Extract the (x, y) coordinate from the center of the cell holding the provided text.  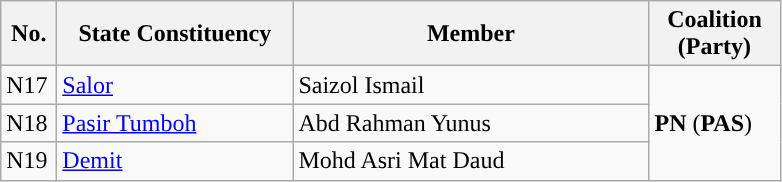
Member (471, 34)
Salor (175, 85)
Mohd Asri Mat Daud (471, 161)
N19 (29, 161)
PN (PAS) (714, 123)
State Constituency (175, 34)
N18 (29, 123)
No. (29, 34)
Coalition (Party) (714, 34)
N17 (29, 85)
Demit (175, 161)
Pasir Tumboh (175, 123)
Saizol Ismail (471, 85)
Abd Rahman Yunus (471, 123)
